Determine the [x, y] coordinate at the center of the cell enclosing the given text.  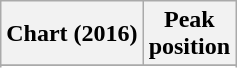
Peakposition [189, 34]
Chart (2016) [72, 34]
